Determine the (x, y) coordinate at the center of the cell enclosing the given text.  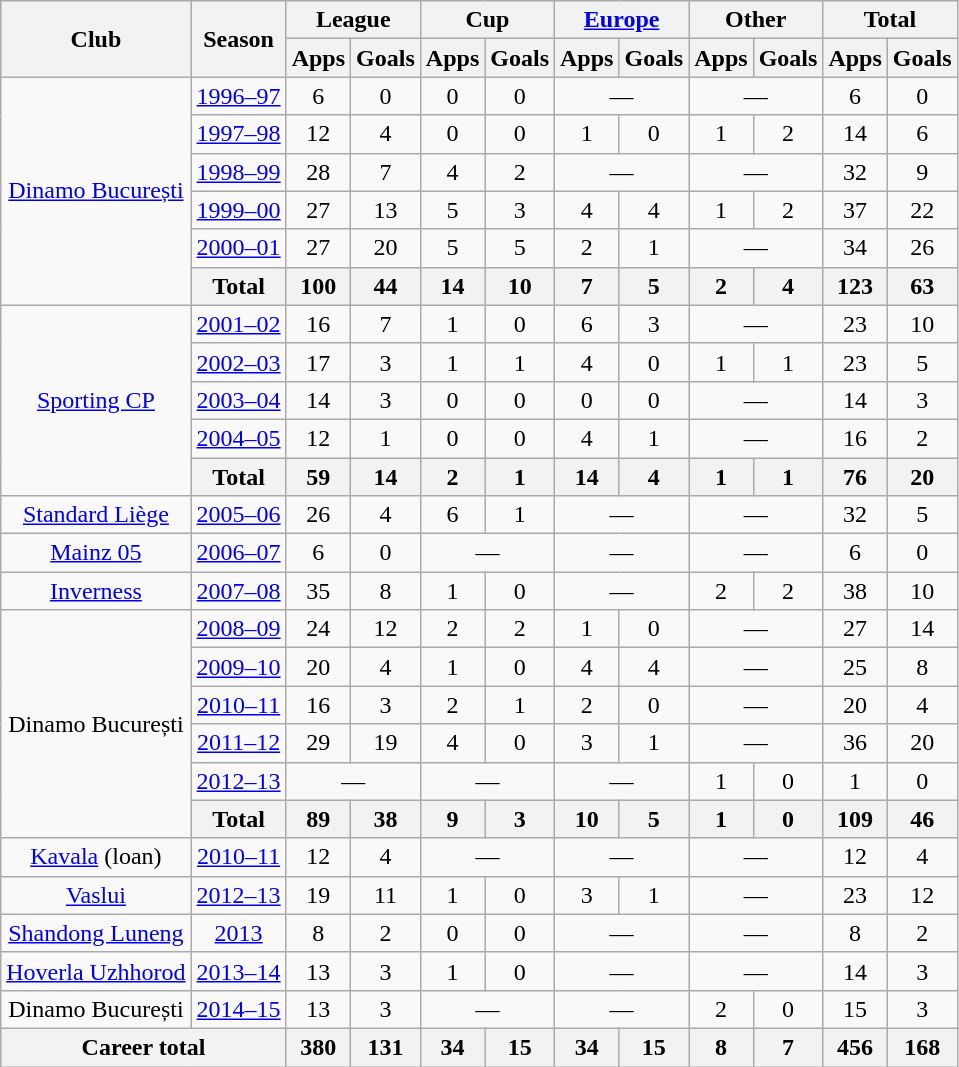
1996–97 (238, 96)
89 (318, 819)
2009–10 (238, 667)
Cup (487, 20)
Season (238, 39)
46 (922, 819)
11 (386, 895)
2011–12 (238, 743)
2003–04 (238, 400)
Mainz 05 (96, 553)
2000–01 (238, 248)
1998–99 (238, 172)
456 (855, 1047)
24 (318, 629)
25 (855, 667)
Vaslui (96, 895)
109 (855, 819)
Career total (144, 1047)
2006–07 (238, 553)
100 (318, 286)
28 (318, 172)
59 (318, 477)
League (353, 20)
76 (855, 477)
Inverness (96, 591)
17 (318, 362)
380 (318, 1047)
Sporting CP (96, 400)
35 (318, 591)
168 (922, 1047)
2004–05 (238, 438)
Shandong Luneng (96, 933)
2014–15 (238, 1009)
131 (386, 1047)
Europe (622, 20)
44 (386, 286)
37 (855, 210)
Hoverla Uzhhorod (96, 971)
Kavala (loan) (96, 857)
1999–00 (238, 210)
Club (96, 39)
2008–09 (238, 629)
123 (855, 286)
2001–02 (238, 324)
2007–08 (238, 591)
2005–06 (238, 515)
1997–98 (238, 134)
Other (756, 20)
29 (318, 743)
2013 (238, 933)
Standard Liège (96, 515)
2013–14 (238, 971)
2002–03 (238, 362)
63 (922, 286)
22 (922, 210)
36 (855, 743)
